For the text-containing cell, return its midpoint in (X, Y) coordinate format. 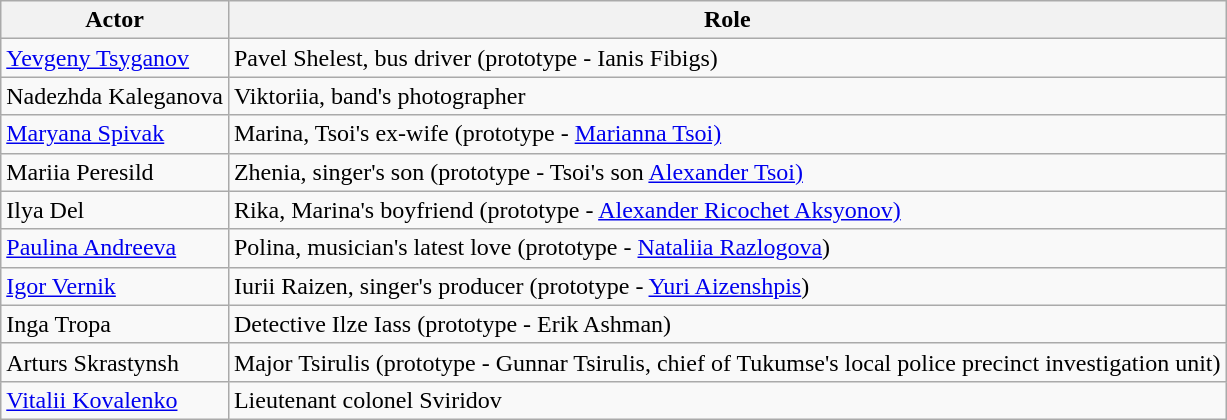
Paulina Andreeva (115, 248)
Zhenia, singer's son (prototype - Tsoi's son Alexander Tsoi) (727, 172)
Polina, musician's latest love (prototype - Nataliia Razlogova) (727, 248)
Role (727, 20)
Igor Vernik (115, 286)
Mariia Peresild (115, 172)
Pavel Shelest, bus driver (prototype - Ianis Fibigs) (727, 58)
Rika, Marina's boyfriend (prototype - Alexander Ricochet Aksyonov) (727, 210)
Iurii Raizen, singer's producer (prototype - Yuri Aizenshpis) (727, 286)
Yevgeny Tsyganov (115, 58)
Arturs Skrastynsh (115, 362)
Major Tsirulis (prototype - Gunnar Tsirulis, chief of Tukumse's local police precinct investigation unit) (727, 362)
Actor (115, 20)
Ilya Del (115, 210)
Detective Ilze Iass (prototype - Erik Ashman) (727, 324)
Lieutenant colonel Sviridov (727, 400)
Vitalii Kovalenko (115, 400)
Nadezhda Kaleganova (115, 96)
Maryana Spivak (115, 134)
Marina, Tsoi's ex-wife (prototype - Marianna Tsoi) (727, 134)
Inga Tropa (115, 324)
Viktoriia, band's photographer (727, 96)
